Return the (X, Y) coordinate for the center point of the cell that contains the specified text.  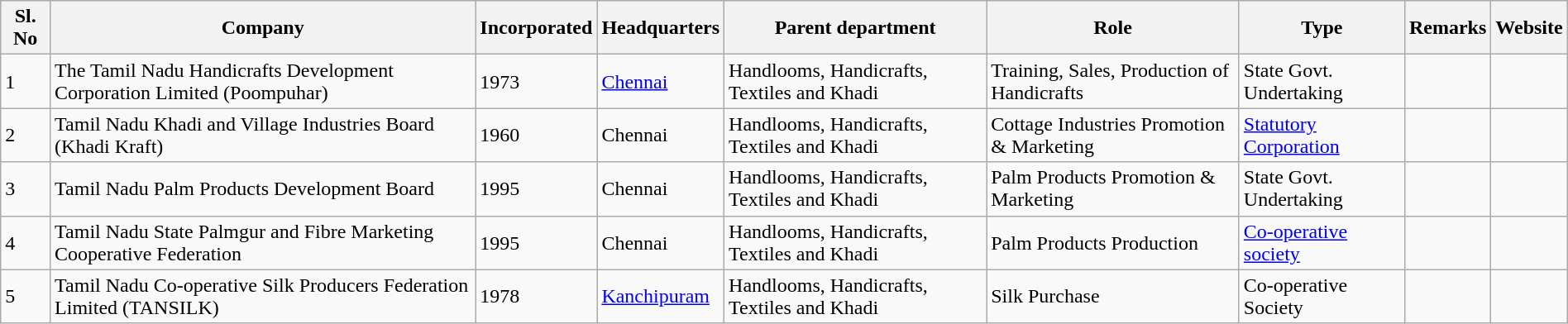
Silk Purchase (1113, 296)
The Tamil Nadu Handicrafts Development Corporation Limited (Poompuhar) (263, 81)
Statutory Corporation (1322, 136)
5 (26, 296)
Kanchipuram (661, 296)
Sl. No (26, 28)
Role (1113, 28)
1978 (536, 296)
Headquarters (661, 28)
Co-operative society (1322, 243)
1960 (536, 136)
Palm Products Promotion & Marketing (1113, 188)
Cottage Industries Promotion & Marketing (1113, 136)
Tamil Nadu Co-operative Silk Producers Federation Limited (TANSILK) (263, 296)
Palm Products Production (1113, 243)
Remarks (1447, 28)
Website (1529, 28)
Co-operative Society (1322, 296)
Parent department (855, 28)
3 (26, 188)
2 (26, 136)
Tamil Nadu State Palmgur and Fibre Marketing Cooperative Federation (263, 243)
Incorporated (536, 28)
Tamil Nadu Khadi and Village Industries Board (Khadi Kraft) (263, 136)
Type (1322, 28)
Training, Sales, Production of Handicrafts (1113, 81)
4 (26, 243)
1973 (536, 81)
Tamil Nadu Palm Products Development Board (263, 188)
1 (26, 81)
Company (263, 28)
